Return the (X, Y) coordinate for the center point of the cell that contains the specified text.  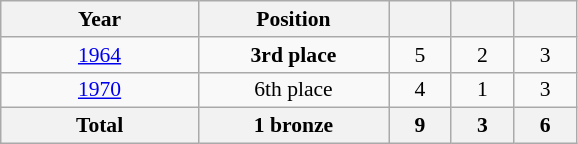
1964 (100, 55)
3rd place (293, 55)
9 (420, 126)
Year (100, 19)
1 bronze (293, 126)
6th place (293, 90)
5 (420, 55)
Total (100, 126)
4 (420, 90)
6 (546, 126)
1970 (100, 90)
1 (482, 90)
Position (293, 19)
2 (482, 55)
